Extract the (x, y) coordinate from the center of the cell holding the provided text.  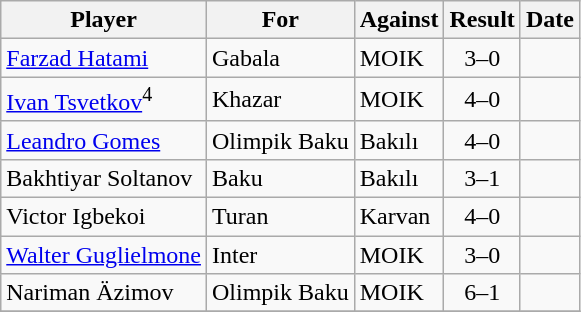
3–1 (482, 178)
Farzad Hatami (104, 58)
Karvan (399, 217)
Inter (280, 255)
Walter Guglielmone (104, 255)
Bakhtiyar Soltanov (104, 178)
Against (399, 20)
Nariman Äzimov (104, 293)
Date (550, 20)
For (280, 20)
6–1 (482, 293)
Result (482, 20)
Victor Igbekoi (104, 217)
Turan (280, 217)
Ivan Tsvetkov4 (104, 100)
Player (104, 20)
Gabala (280, 58)
Khazar (280, 100)
Baku (280, 178)
Leandro Gomes (104, 140)
